Return the (X, Y) coordinate for the center point of the cell that contains the specified text.  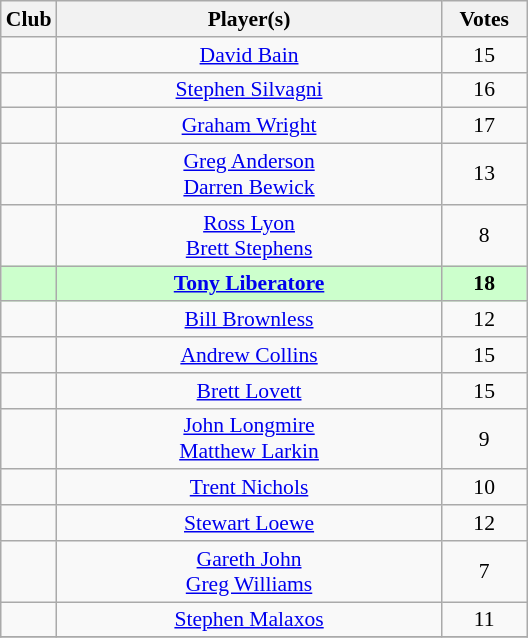
Stephen Silvagni (248, 90)
David Bain (248, 55)
Club (29, 19)
John LongmireMatthew Larkin (248, 438)
Trent Nichols (248, 488)
Stephen Malaxos (248, 620)
Votes (484, 19)
Brett Lovett (248, 391)
9 (484, 438)
11 (484, 620)
Stewart Loewe (248, 523)
Graham Wright (248, 126)
18 (484, 284)
7 (484, 572)
Greg AndersonDarren Bewick (248, 174)
13 (484, 174)
Andrew Collins (248, 355)
Tony Liberatore (248, 284)
Ross Lyon Brett Stephens (248, 236)
Bill Brownless (248, 320)
Gareth JohnGreg Williams (248, 572)
10 (484, 488)
8 (484, 236)
Player(s) (248, 19)
16 (484, 90)
17 (484, 126)
